Capture the cell that displays the provided text and extract its [X, Y] central coordinate. 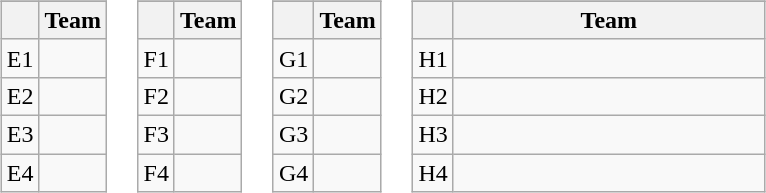
H3 [433, 134]
F4 [156, 173]
F3 [156, 134]
E1 [20, 58]
F1 [156, 58]
H2 [433, 96]
G4 [293, 173]
E4 [20, 173]
H4 [433, 173]
G2 [293, 96]
F2 [156, 96]
E3 [20, 134]
G1 [293, 58]
H1 [433, 58]
G3 [293, 134]
E2 [20, 96]
